Detect which cell encompasses the target text, then output its (x, y) center coordinate. 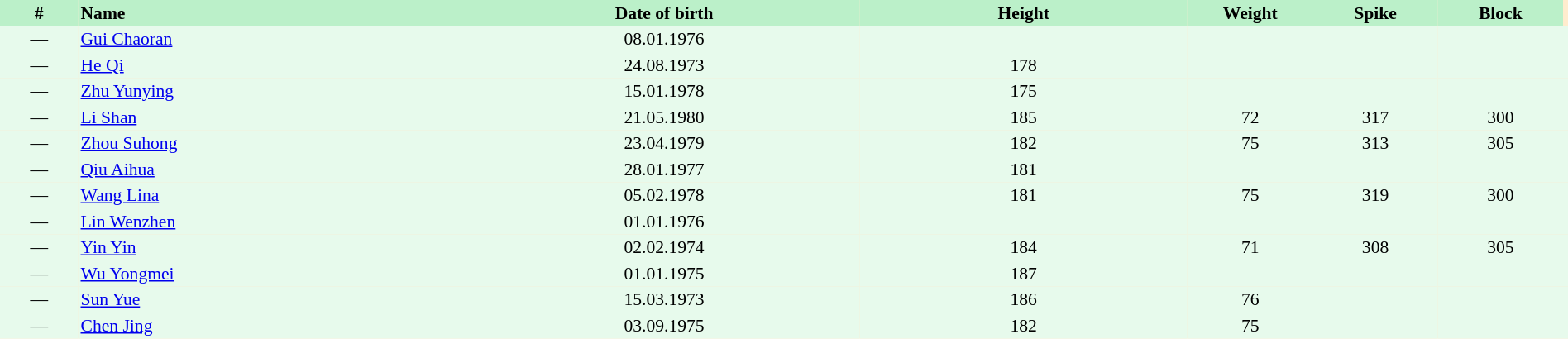
08.01.1976 (664, 40)
15.03.1973 (664, 299)
175 (1024, 91)
01.01.1976 (664, 222)
Zhu Yunying (273, 91)
76 (1250, 299)
Zhou Suhong (273, 144)
Wu Yongmei (273, 274)
72 (1250, 117)
He Qi (273, 65)
Name (273, 13)
Chen Jing (273, 326)
28.01.1977 (664, 169)
308 (1374, 248)
Gui Chaoran (273, 40)
Li Shan (273, 117)
313 (1374, 144)
Wang Lina (273, 195)
Lin Wenzhen (273, 222)
Sun Yue (273, 299)
21.05.1980 (664, 117)
05.02.1978 (664, 195)
185 (1024, 117)
187 (1024, 274)
Weight (1250, 13)
178 (1024, 65)
02.02.1974 (664, 248)
Qiu Aihua (273, 169)
03.09.1975 (664, 326)
317 (1374, 117)
Spike (1374, 13)
Height (1024, 13)
15.01.1978 (664, 91)
24.08.1973 (664, 65)
Date of birth (664, 13)
Yin Yin (273, 248)
01.01.1975 (664, 274)
184 (1024, 248)
71 (1250, 248)
186 (1024, 299)
# (39, 13)
319 (1374, 195)
23.04.1979 (664, 144)
Block (1500, 13)
